Return the (x, y) coordinate for the center point of the cell that contains the specified text.  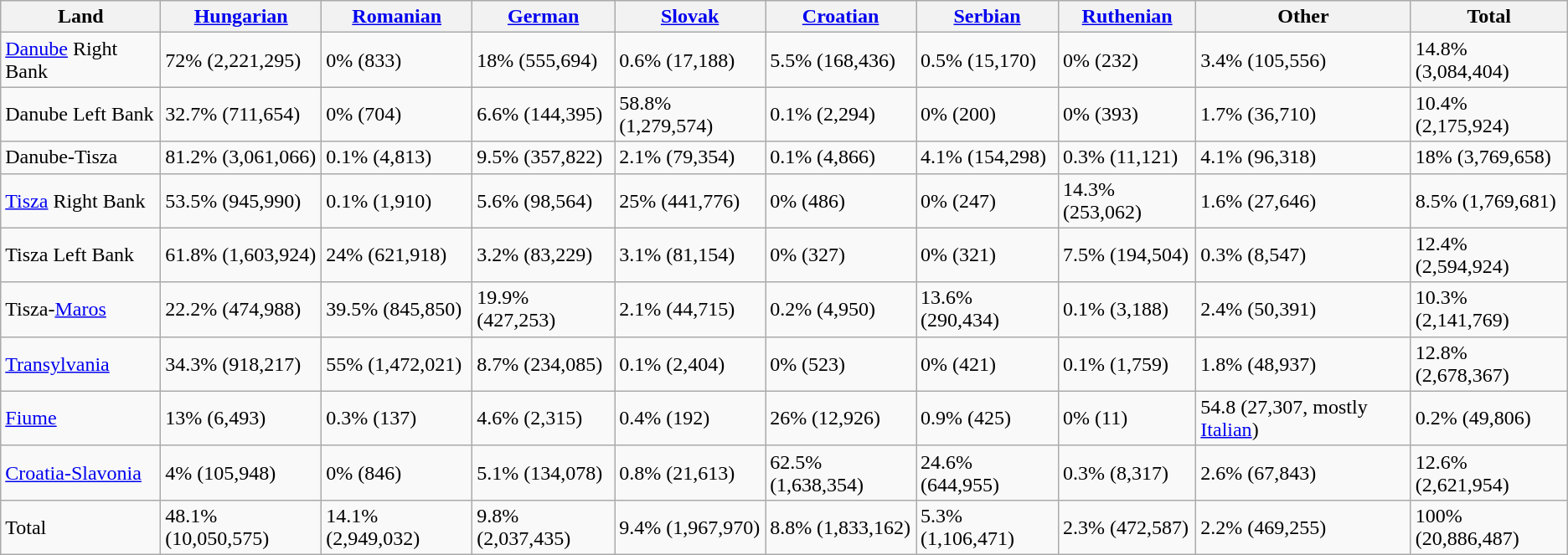
Tisza-Maros (80, 310)
12.4% (2,594,924) (1489, 254)
0.1% (3,188) (1127, 310)
0.5% (15,170) (988, 60)
14.8% (3,084,404) (1489, 60)
0.1% (1,759) (1127, 363)
12.6% (2,621,954) (1489, 472)
48.1% (10,050,575) (241, 527)
0.2% (49,806) (1489, 419)
0.4% (192) (690, 419)
0.3% (8,547) (1303, 254)
13% (6,493) (241, 419)
3.4% (105,556) (1303, 60)
2.3% (472,587) (1127, 527)
4.1% (96,318) (1303, 157)
0% (704) (397, 114)
Slovak (690, 17)
24% (621,918) (397, 254)
6.6% (144,395) (544, 114)
4% (105,948) (241, 472)
0% (846) (397, 472)
Serbian (988, 17)
5.6% (98,564) (544, 201)
39.5% (845,850) (397, 310)
8.7% (234,085) (544, 363)
Fiume (80, 419)
0.1% (1,910) (397, 201)
4.6% (2,315) (544, 419)
53.5% (945,990) (241, 201)
5.5% (168,436) (841, 60)
10.4% (2,175,924) (1489, 114)
8.8% (1,833,162) (841, 527)
5.3% (1,106,471) (988, 527)
Tisza Left Bank (80, 254)
0.6% (17,188) (690, 60)
24.6% (644,955) (988, 472)
22.2% (474,988) (241, 310)
0% (321) (988, 254)
German (544, 17)
81.2% (3,061,066) (241, 157)
Danube Right Bank (80, 60)
8.5% (1,769,681) (1489, 201)
0% (327) (841, 254)
32.7% (711,654) (241, 114)
0.1% (2,294) (841, 114)
12.8% (2,678,367) (1489, 363)
0% (200) (988, 114)
1.8% (48,937) (1303, 363)
10.3% (2,141,769) (1489, 310)
9.5% (357,822) (544, 157)
Ruthenian (1127, 17)
Tisza Right Bank (80, 201)
0% (232) (1127, 60)
0% (247) (988, 201)
18% (3,769,658) (1489, 157)
1.7% (36,710) (1303, 114)
58.8% (1,279,574) (690, 114)
0.1% (2,404) (690, 363)
13.6% (290,434) (988, 310)
Danube Left Bank (80, 114)
7.5% (194,504) (1127, 254)
55% (1,472,021) (397, 363)
72% (2,221,295) (241, 60)
Other (1303, 17)
2.1% (44,715) (690, 310)
2.4% (50,391) (1303, 310)
19.9% (427,253) (544, 310)
0% (486) (841, 201)
9.8% (2,037,435) (544, 527)
0% (421) (988, 363)
Croatia-Slavonia (80, 472)
14.1% (2,949,032) (397, 527)
3.1% (81,154) (690, 254)
4.1% (154,298) (988, 157)
3.2% (83,229) (544, 254)
0.2% (4,950) (841, 310)
Danube-Tisza (80, 157)
0.3% (8,317) (1127, 472)
2.6% (67,843) (1303, 472)
5.1% (134,078) (544, 472)
18% (555,694) (544, 60)
54.8 (27,307, mostly Italian) (1303, 419)
2.2% (469,255) (1303, 527)
Croatian (841, 17)
1.6% (27,646) (1303, 201)
0.3% (11,121) (1127, 157)
0% (11) (1127, 419)
25% (441,776) (690, 201)
Transylvania (80, 363)
Land (80, 17)
34.3% (918,217) (241, 363)
0.8% (21,613) (690, 472)
100% (20,886,487) (1489, 527)
Hungarian (241, 17)
14.3% (253,062) (1127, 201)
0.1% (4,866) (841, 157)
0% (523) (841, 363)
9.4% (1,967,970) (690, 527)
62.5% (1,638,354) (841, 472)
0.1% (4,813) (397, 157)
0% (393) (1127, 114)
26% (12,926) (841, 419)
0.9% (425) (988, 419)
Romanian (397, 17)
61.8% (1,603,924) (241, 254)
0% (833) (397, 60)
0.3% (137) (397, 419)
2.1% (79,354) (690, 157)
